Output the [x, y] coordinate of the center of the cell containing the given text.  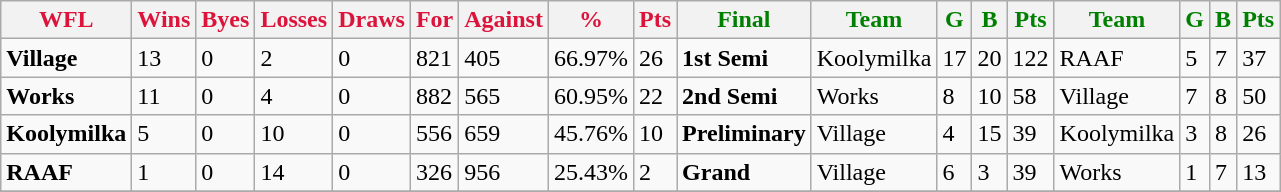
37 [1258, 58]
405 [504, 58]
6 [954, 172]
WFL [66, 20]
2nd Semi [744, 96]
882 [434, 96]
14 [294, 172]
956 [504, 172]
15 [990, 134]
22 [656, 96]
Grand [744, 172]
45.76% [590, 134]
Against [504, 20]
11 [164, 96]
20 [990, 58]
556 [434, 134]
25.43% [590, 172]
Byes [226, 20]
659 [504, 134]
% [590, 20]
565 [504, 96]
66.97% [590, 58]
Draws [372, 20]
326 [434, 172]
Preliminary [744, 134]
Final [744, 20]
17 [954, 58]
60.95% [590, 96]
1st Semi [744, 58]
For [434, 20]
122 [1030, 58]
58 [1030, 96]
Losses [294, 20]
821 [434, 58]
Wins [164, 20]
50 [1258, 96]
